Locate the cell with the specified text and output its (x, y) center coordinate. 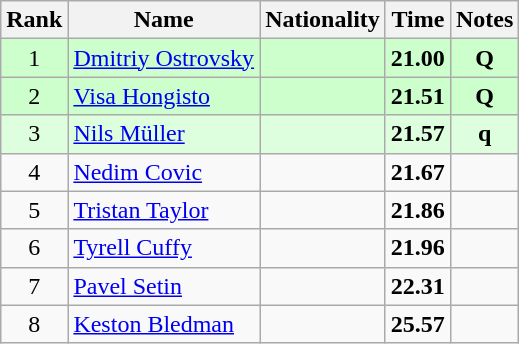
21.00 (418, 58)
22.31 (418, 286)
Tristan Taylor (164, 210)
21.67 (418, 172)
Keston Bledman (164, 324)
Name (164, 20)
Tyrell Cuffy (164, 248)
21.57 (418, 134)
1 (34, 58)
Nationality (323, 20)
7 (34, 286)
Dmitriy Ostrovsky (164, 58)
Visa Hongisto (164, 96)
4 (34, 172)
q (484, 134)
21.51 (418, 96)
21.96 (418, 248)
25.57 (418, 324)
Pavel Setin (164, 286)
3 (34, 134)
8 (34, 324)
5 (34, 210)
2 (34, 96)
Nils Müller (164, 134)
Time (418, 20)
Notes (484, 20)
21.86 (418, 210)
Rank (34, 20)
6 (34, 248)
Nedim Covic (164, 172)
